Find where the given text appears and provide that cell's center as [x, y] coordinate. 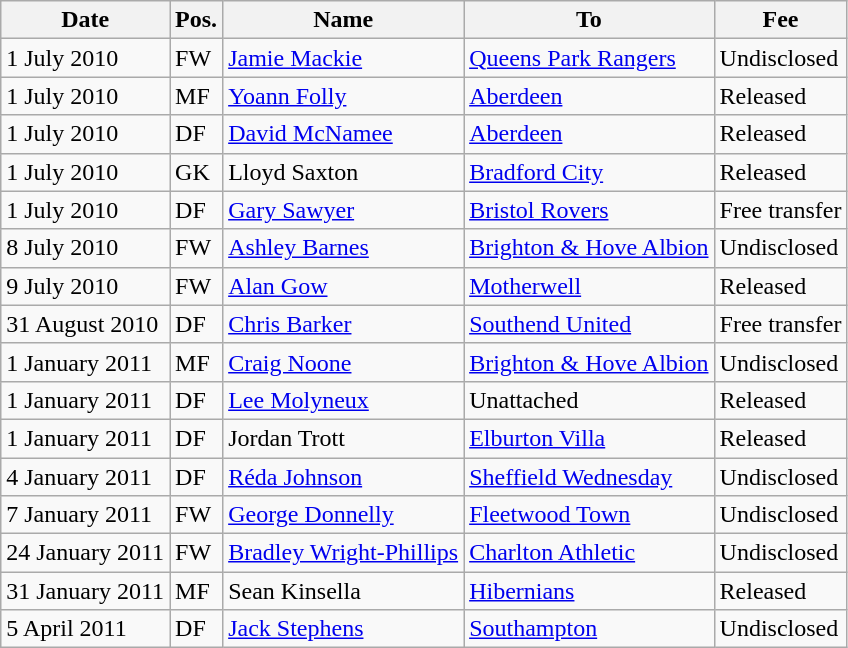
Alan Gow [344, 286]
Craig Noone [344, 362]
7 January 2011 [86, 515]
Motherwell [589, 286]
Chris Barker [344, 324]
5 April 2011 [86, 629]
Name [344, 20]
Bradford City [589, 172]
Date [86, 20]
Southampton [589, 629]
To [589, 20]
Elburton Villa [589, 438]
Hibernians [589, 591]
Sheffield Wednesday [589, 477]
Réda Johnson [344, 477]
George Donnelly [344, 515]
4 January 2011 [86, 477]
Jamie Mackie [344, 58]
Queens Park Rangers [589, 58]
Lloyd Saxton [344, 172]
Pos. [196, 20]
Ashley Barnes [344, 248]
Fleetwood Town [589, 515]
Gary Sawyer [344, 210]
Yoann Folly [344, 96]
Bradley Wright-Phillips [344, 553]
9 July 2010 [86, 286]
Jack Stephens [344, 629]
David McNamee [344, 134]
GK [196, 172]
Unattached [589, 400]
8 July 2010 [86, 248]
24 January 2011 [86, 553]
Southend United [589, 324]
Sean Kinsella [344, 591]
Lee Molyneux [344, 400]
31 January 2011 [86, 591]
Fee [780, 20]
Bristol Rovers [589, 210]
31 August 2010 [86, 324]
Charlton Athletic [589, 553]
Jordan Trott [344, 438]
